For the text-containing cell, return its midpoint in [x, y] coordinate format. 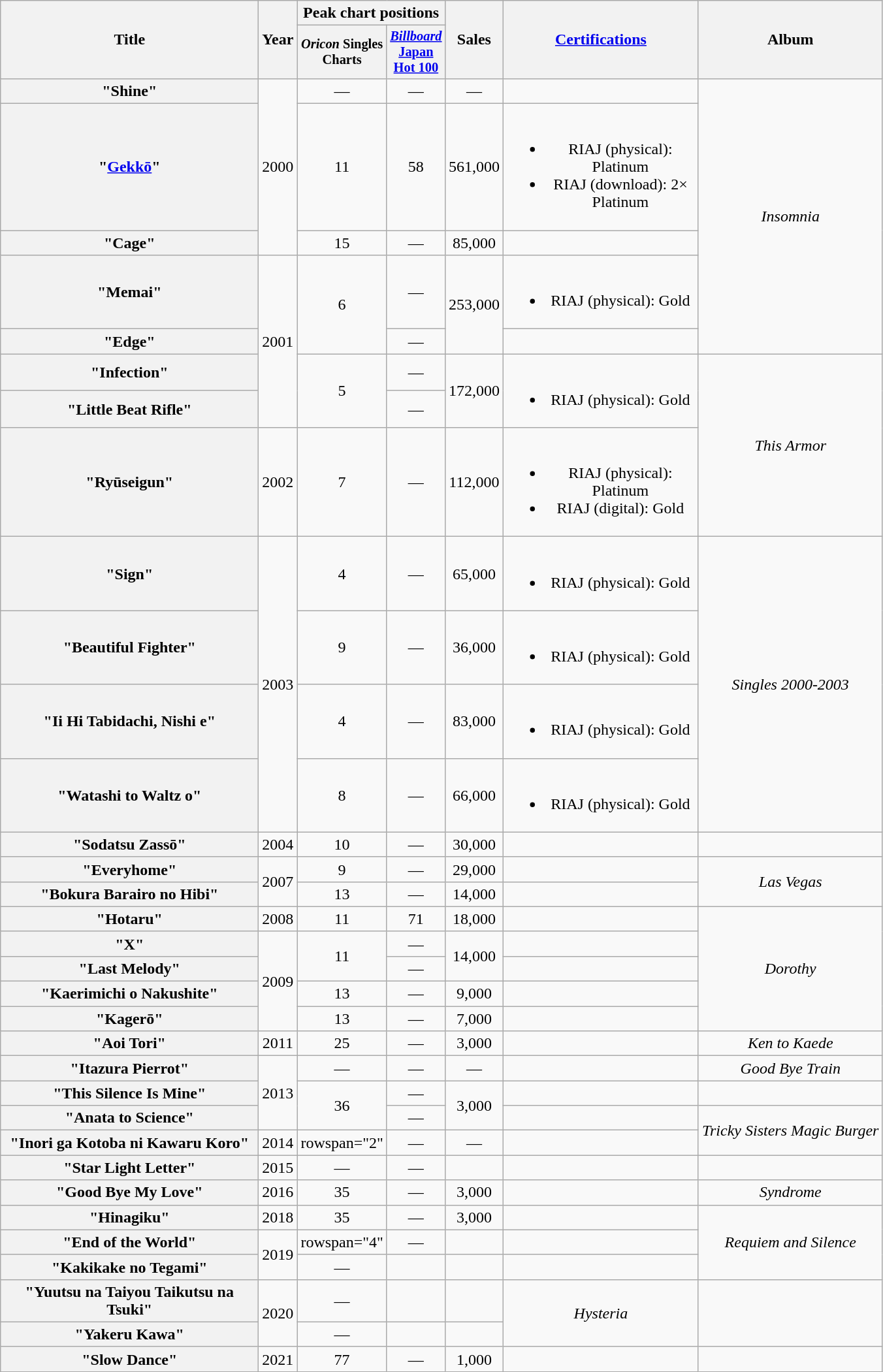
rowspan="4" [342, 1242]
2009 [278, 981]
2020 [278, 1313]
"Kagerō" [129, 1019]
"Little Beat Rifle" [129, 409]
"Shine" [129, 91]
18,000 [474, 919]
Las Vegas [790, 882]
30,000 [474, 844]
2019 [278, 1254]
172,000 [474, 391]
10 [342, 844]
"Slow Dance" [129, 1359]
6 [342, 304]
Billboard Japan Hot 100 [415, 52]
Syndrome [790, 1192]
25 [342, 1044]
Certifications [601, 40]
2003 [278, 684]
RIAJ (physical): PlatinumRIAJ (digital): Gold [601, 482]
Singles 2000-2003 [790, 684]
2014 [278, 1143]
36,000 [474, 648]
Sales [474, 40]
65,000 [474, 573]
2001 [278, 342]
"Good Bye My Love" [129, 1192]
"Inori ga Kotoba ni Kawaru Koro" [129, 1143]
15 [342, 243]
"Infection" [129, 372]
66,000 [474, 795]
2021 [278, 1359]
"Anata to Science" [129, 1118]
"Itazura Pierrot" [129, 1068]
1,000 [474, 1359]
rowspan="2" [342, 1143]
2013 [278, 1093]
2016 [278, 1192]
Peak chart positions [371, 13]
"Bokura Barairo no Hibi" [129, 894]
253,000 [474, 304]
Insomnia [790, 215]
"Hotaru" [129, 919]
Title [129, 40]
2015 [278, 1168]
"Sign" [129, 573]
7 [342, 482]
2011 [278, 1044]
2007 [278, 882]
This Armor [790, 445]
77 [342, 1359]
29,000 [474, 869]
"Cage" [129, 243]
112,000 [474, 482]
"X" [129, 944]
Oricon Singles Charts [342, 52]
"This Silence Is Mine" [129, 1093]
"Kaerimichi o Nakushite" [129, 994]
Requiem and Silence [790, 1242]
2000 [278, 167]
"Sodatsu Zassō" [129, 844]
71 [415, 919]
RIAJ (physical): PlatinumRIAJ (download): 2× Platinum [601, 167]
85,000 [474, 243]
36 [342, 1106]
Album [790, 40]
"Memai" [129, 293]
"Beautiful Fighter" [129, 648]
58 [415, 167]
2008 [278, 919]
"Star Light Letter" [129, 1168]
Year [278, 40]
Ken to Kaede [790, 1044]
561,000 [474, 167]
9,000 [474, 994]
7,000 [474, 1019]
"Yakeru Kawa" [129, 1334]
"Aoi Tori" [129, 1044]
Hysteria [601, 1313]
Dorothy [790, 968]
"Watashi to Waltz o" [129, 795]
2018 [278, 1217]
"Everyhome" [129, 869]
2002 [278, 482]
"Hinagiku" [129, 1217]
"End of the World" [129, 1242]
"Ryūseigun" [129, 482]
"Yuutsu na Taiyou Taikutsu na Tsuki" [129, 1301]
8 [342, 795]
"Edge" [129, 342]
83,000 [474, 721]
"Last Melody" [129, 968]
Good Bye Train [790, 1068]
"Kakikake no Tegami" [129, 1267]
"Gekkō" [129, 167]
Tricky Sisters Magic Burger [790, 1130]
2004 [278, 844]
"Ii Hi Tabidachi, Nishi e" [129, 721]
5 [342, 391]
